Pinpoint the cell where the given text exists, returning its [X, Y] midpoint coordinate. 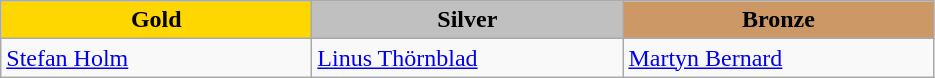
Gold [156, 20]
Bronze [778, 20]
Silver [468, 20]
Martyn Bernard [778, 58]
Linus Thörnblad [468, 58]
Stefan Holm [156, 58]
